Find where the given text appears and provide that cell's center as (X, Y) coordinate. 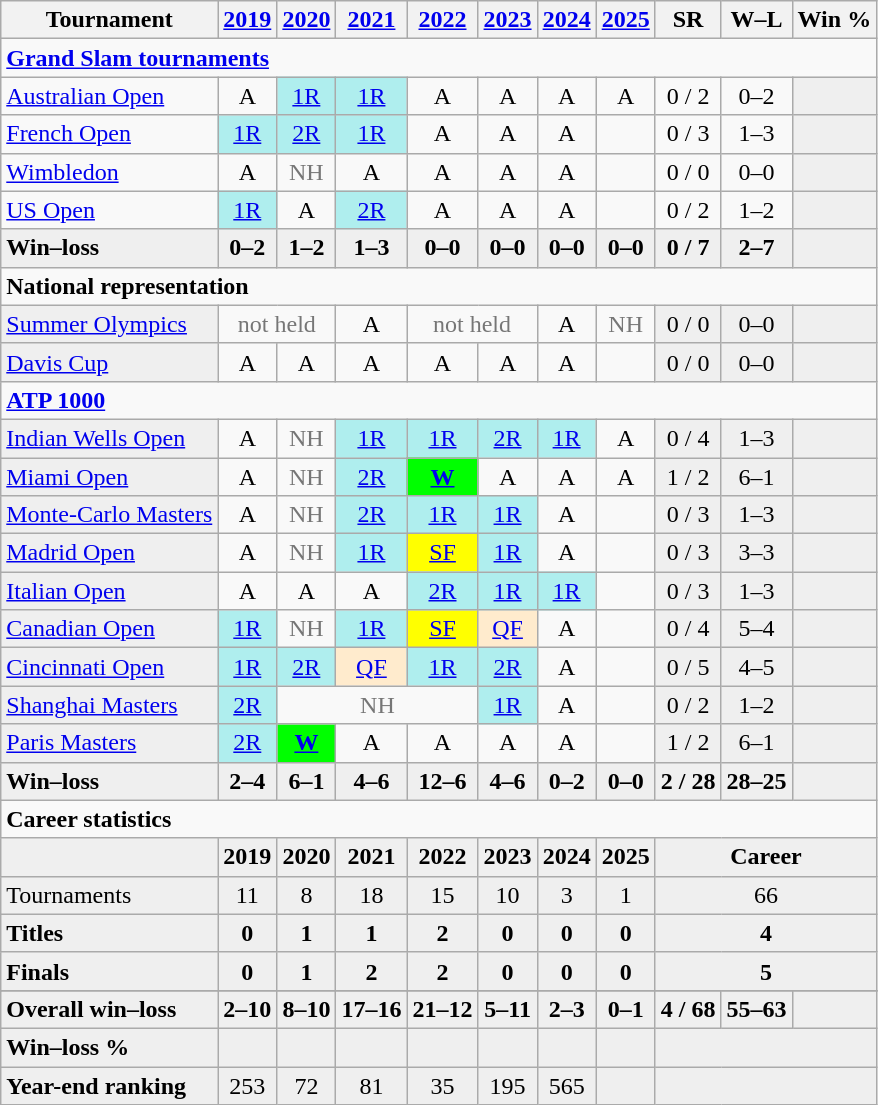
US Open (110, 210)
253 (248, 1085)
3–3 (756, 553)
Australian Open (110, 96)
2 / 28 (688, 781)
11 (248, 895)
17–16 (372, 1009)
Tournaments (110, 895)
4–5 (756, 667)
10 (508, 895)
Miami Open (110, 477)
Year-end ranking (110, 1085)
2–4 (248, 781)
Win–loss % (110, 1047)
5 (766, 971)
28–25 (756, 781)
81 (372, 1085)
4 (766, 933)
Madrid Open (110, 553)
Tournament (110, 20)
0 / 5 (688, 667)
12–6 (442, 781)
35 (442, 1085)
0 / 7 (688, 248)
Finals (110, 971)
8–10 (306, 1009)
4 / 68 (688, 1009)
Canadian Open (110, 629)
SR (688, 20)
55–63 (756, 1009)
2–10 (248, 1009)
15 (442, 895)
National representation (439, 286)
2–7 (756, 248)
Monte-Carlo Masters (110, 515)
5–4 (756, 629)
0–1 (626, 1009)
2–3 (566, 1009)
Grand Slam tournaments (439, 58)
66 (766, 895)
8 (306, 895)
Career statistics (439, 819)
21–12 (442, 1009)
French Open (110, 134)
W–L (756, 20)
Davis Cup (110, 362)
3 (566, 895)
Career (766, 857)
565 (566, 1085)
72 (306, 1085)
Overall win–loss (110, 1009)
ATP 1000 (439, 400)
Shanghai Masters (110, 705)
195 (508, 1085)
18 (372, 895)
Titles (110, 933)
5–11 (508, 1009)
Cincinnati Open (110, 667)
Win % (834, 20)
Summer Olympics (110, 324)
Italian Open (110, 591)
Paris Masters (110, 743)
Indian Wells Open (110, 438)
Wimbledon (110, 172)
